Pinpoint the cell where the given text exists, returning its [x, y] midpoint coordinate. 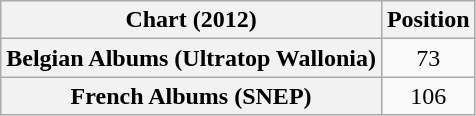
Belgian Albums (Ultratop Wallonia) [192, 58]
Position [428, 20]
73 [428, 58]
106 [428, 96]
French Albums (SNEP) [192, 96]
Chart (2012) [192, 20]
